Find where the given text appears and provide that cell's center as (x, y) coordinate. 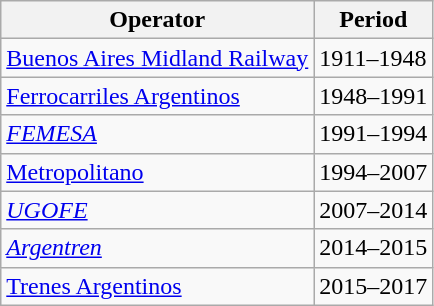
2007–2014 (374, 210)
Ferrocarriles Argentinos (158, 96)
1948–1991 (374, 96)
FEMESA (158, 134)
Metropolitano (158, 172)
Argentren (158, 248)
Operator (158, 20)
2015–2017 (374, 286)
1911–1948 (374, 58)
Period (374, 20)
1991–1994 (374, 134)
UGOFE (158, 210)
2014–2015 (374, 248)
Trenes Argentinos (158, 286)
1994–2007 (374, 172)
Buenos Aires Midland Railway (158, 58)
